Determine the (x, y) coordinate at the center of the cell enclosing the given text.  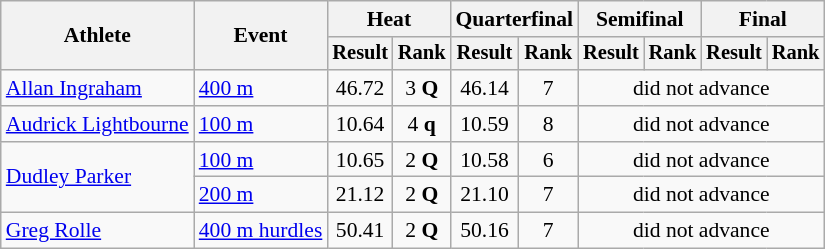
3 Q (422, 88)
10.65 (360, 160)
4 q (422, 124)
50.16 (484, 231)
Audrick Lightbourne (98, 124)
Allan Ingraham (98, 88)
Dudley Parker (98, 178)
Greg Rolle (98, 231)
10.58 (484, 160)
Quarterfinal (514, 19)
6 (548, 160)
Event (261, 36)
400 m hurdles (261, 231)
46.14 (484, 88)
400 m (261, 88)
Heat (388, 19)
8 (548, 124)
21.10 (484, 195)
Athlete (98, 36)
10.59 (484, 124)
Final (762, 19)
Semifinal (640, 19)
21.12 (360, 195)
46.72 (360, 88)
200 m (261, 195)
50.41 (360, 231)
10.64 (360, 124)
